Output the (x, y) coordinate of the center of the cell containing the given text.  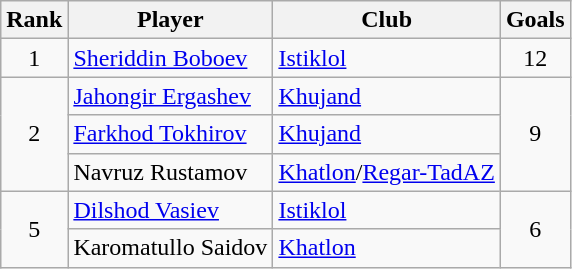
Khatlon (387, 248)
Sheriddin Boboev (170, 58)
12 (535, 58)
Player (170, 20)
Navruz Rustamov (170, 172)
Club (387, 20)
Dilshod Vasiev (170, 210)
9 (535, 134)
Farkhod Tokhirov (170, 134)
Khatlon/Regar-TadAZ (387, 172)
Goals (535, 20)
Rank (34, 20)
Karomatullo Saidov (170, 248)
1 (34, 58)
5 (34, 229)
6 (535, 229)
2 (34, 134)
Jahongir Ergashev (170, 96)
